Determine the [x, y] coordinate at the center of the cell enclosing the given text.  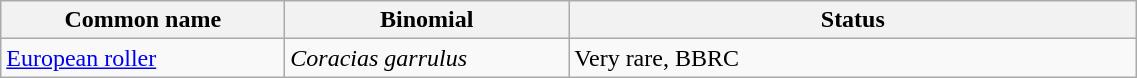
European roller [143, 58]
Common name [143, 20]
Status [853, 20]
Very rare, BBRC [853, 58]
Coracias garrulus [427, 58]
Binomial [427, 20]
